Extract the [X, Y] coordinate from the center of the cell holding the provided text.  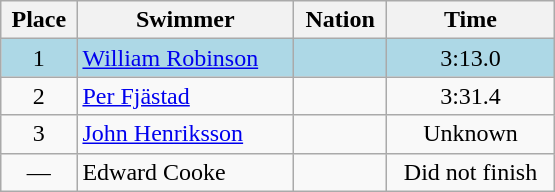
1 [39, 58]
Place [39, 20]
John Henriksson [186, 134]
3 [39, 134]
Per Fjästad [186, 96]
Swimmer [186, 20]
Edward Cooke [186, 172]
2 [39, 96]
William Robinson [186, 58]
3:31.4 [471, 96]
Time [471, 20]
Nation [340, 20]
Unknown [471, 134]
— [39, 172]
3:13.0 [471, 58]
Did not finish [471, 172]
